Scan for the cell matching the given text and deliver its (x, y) coordinate at center. 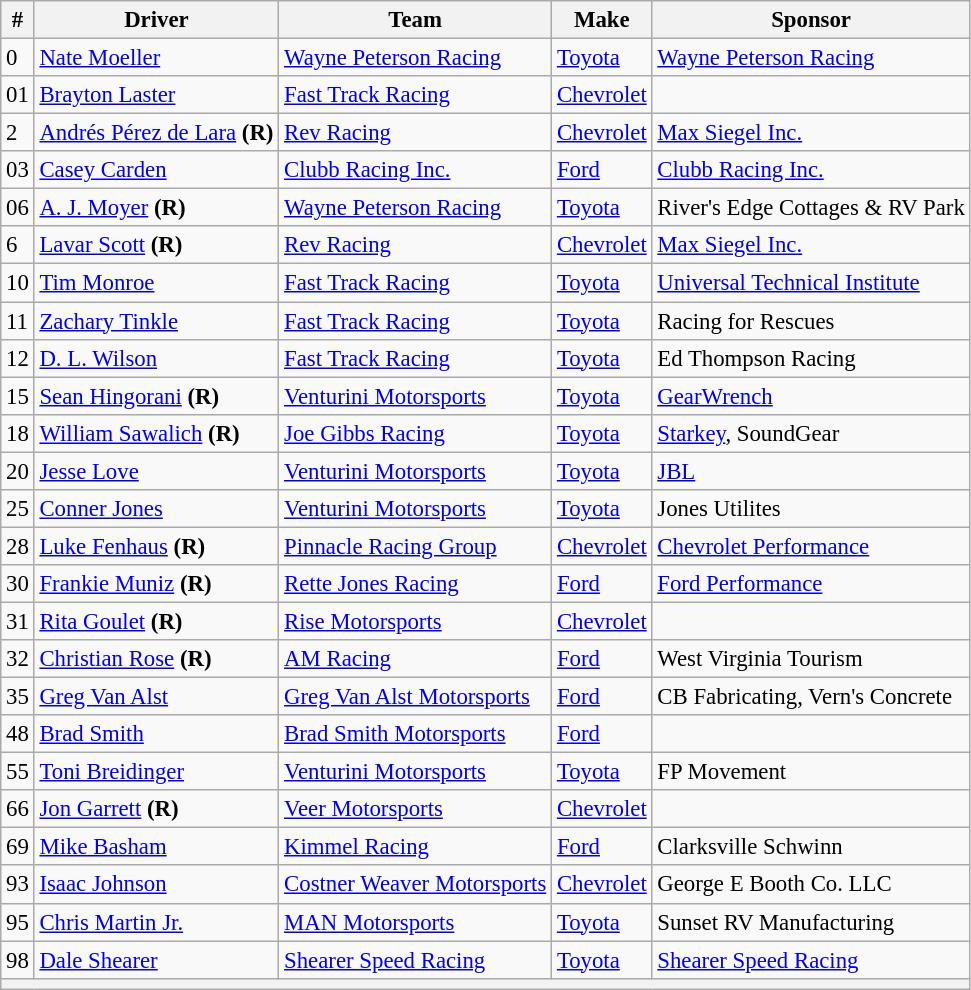
AM Racing (416, 659)
Team (416, 20)
Rita Goulet (R) (156, 621)
Clarksville Schwinn (811, 847)
Universal Technical Institute (811, 283)
55 (18, 772)
Rette Jones Racing (416, 584)
Sunset RV Manufacturing (811, 922)
Brad Smith Motorsports (416, 734)
32 (18, 659)
20 (18, 471)
Starkey, SoundGear (811, 433)
Chevrolet Performance (811, 546)
Rise Motorsports (416, 621)
48 (18, 734)
Casey Carden (156, 170)
Andrés Pérez de Lara (R) (156, 133)
98 (18, 960)
Isaac Johnson (156, 885)
18 (18, 433)
JBL (811, 471)
10 (18, 283)
Jesse Love (156, 471)
Joe Gibbs Racing (416, 433)
Sean Hingorani (R) (156, 396)
Frankie Muniz (R) (156, 584)
Toni Breidinger (156, 772)
CB Fabricating, Vern's Concrete (811, 697)
Make (602, 20)
66 (18, 809)
Greg Van Alst (156, 697)
George E Booth Co. LLC (811, 885)
Sponsor (811, 20)
# (18, 20)
D. L. Wilson (156, 358)
01 (18, 95)
Brad Smith (156, 734)
GearWrench (811, 396)
35 (18, 697)
Jon Garrett (R) (156, 809)
A. J. Moyer (R) (156, 208)
Conner Jones (156, 509)
6 (18, 245)
Brayton Laster (156, 95)
31 (18, 621)
Racing for Rescues (811, 321)
Dale Shearer (156, 960)
Driver (156, 20)
Mike Basham (156, 847)
Costner Weaver Motorsports (416, 885)
11 (18, 321)
Christian Rose (R) (156, 659)
95 (18, 922)
Luke Fenhaus (R) (156, 546)
MAN Motorsports (416, 922)
03 (18, 170)
Pinnacle Racing Group (416, 546)
Kimmel Racing (416, 847)
06 (18, 208)
69 (18, 847)
30 (18, 584)
25 (18, 509)
2 (18, 133)
West Virginia Tourism (811, 659)
Nate Moeller (156, 58)
William Sawalich (R) (156, 433)
FP Movement (811, 772)
Veer Motorsports (416, 809)
Zachary Tinkle (156, 321)
28 (18, 546)
Ford Performance (811, 584)
Chris Martin Jr. (156, 922)
15 (18, 396)
0 (18, 58)
River's Edge Cottages & RV Park (811, 208)
12 (18, 358)
Ed Thompson Racing (811, 358)
Greg Van Alst Motorsports (416, 697)
Jones Utilites (811, 509)
Tim Monroe (156, 283)
93 (18, 885)
Lavar Scott (R) (156, 245)
